Scan for the cell matching the given text and deliver its [X, Y] coordinate at center. 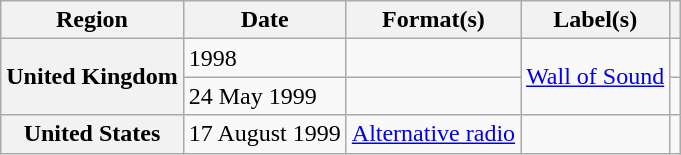
24 May 1999 [264, 96]
Format(s) [433, 20]
United States [92, 134]
Wall of Sound [596, 77]
Date [264, 20]
Region [92, 20]
1998 [264, 58]
17 August 1999 [264, 134]
Label(s) [596, 20]
Alternative radio [433, 134]
United Kingdom [92, 77]
